Provide the [x, y] coordinate of the cell's center where the given text is located.  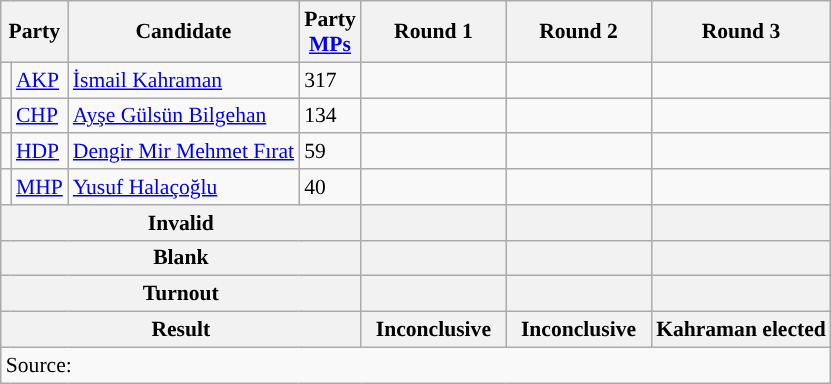
Round 2 [578, 32]
İsmail Kahraman [184, 80]
40 [330, 187]
Turnout [181, 294]
CHP [40, 116]
Source: [416, 365]
134 [330, 116]
Ayşe Gülsün Bilgehan [184, 116]
Kahraman elected [741, 330]
AKP [40, 80]
Blank [181, 258]
Candidate [184, 32]
Result [181, 330]
317 [330, 80]
Dengir Mir Mehmet Fırat [184, 152]
HDP [40, 152]
MHP [40, 187]
Round 1 [434, 32]
59 [330, 152]
Party [34, 32]
Invalid [181, 223]
Round 3 [741, 32]
Yusuf Halaçoğlu [184, 187]
PartyMPs [330, 32]
